Output the [X, Y] coordinate of the center of the cell containing the given text.  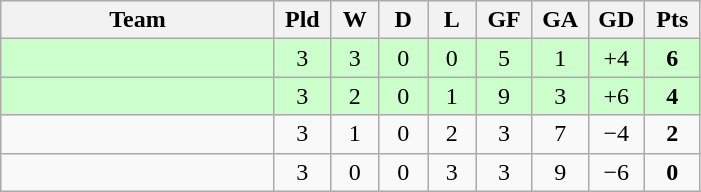
6 [672, 58]
7 [560, 134]
GF [504, 20]
4 [672, 96]
D [404, 20]
+6 [616, 96]
−6 [616, 172]
Pld [302, 20]
W [354, 20]
−4 [616, 134]
GD [616, 20]
L [452, 20]
Team [138, 20]
GA [560, 20]
Pts [672, 20]
5 [504, 58]
+4 [616, 58]
